Search for the cell housing the specified text and yield its [x, y] center coordinate. 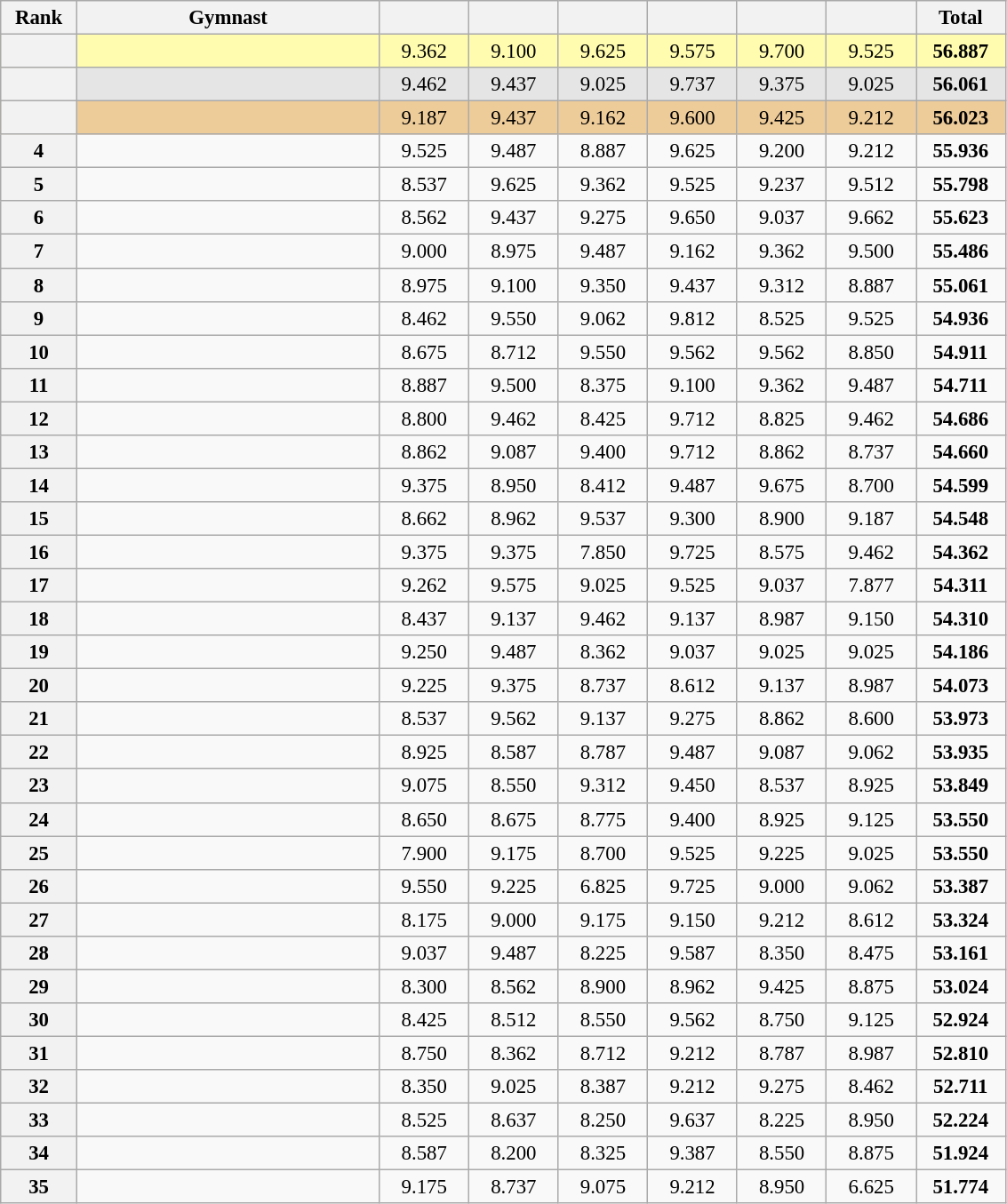
8.300 [425, 986]
14 [39, 485]
6.825 [603, 886]
26 [39, 886]
28 [39, 953]
22 [39, 753]
8.475 [871, 953]
7.850 [603, 552]
Rank [39, 18]
4 [39, 151]
8.175 [425, 920]
55.486 [960, 251]
9.675 [782, 485]
54.660 [960, 452]
53.324 [960, 920]
52.810 [960, 1053]
20 [39, 686]
9.200 [782, 151]
9.662 [871, 218]
9.600 [693, 118]
29 [39, 986]
18 [39, 619]
7 [39, 251]
10 [39, 352]
51.924 [960, 1153]
12 [39, 419]
21 [39, 719]
55.936 [960, 151]
54.911 [960, 352]
8.637 [514, 1120]
9.250 [425, 652]
8.825 [782, 419]
9.812 [693, 318]
7.900 [425, 853]
54.310 [960, 619]
11 [39, 385]
52.711 [960, 1087]
9.387 [693, 1153]
53.161 [960, 953]
Total [960, 18]
8.375 [603, 385]
56.023 [960, 118]
9.450 [693, 786]
8.600 [871, 719]
8.575 [782, 552]
53.935 [960, 753]
24 [39, 819]
8.200 [514, 1153]
5 [39, 185]
8 [39, 285]
8.850 [871, 352]
56.887 [960, 52]
32 [39, 1087]
15 [39, 519]
13 [39, 452]
9.300 [693, 519]
30 [39, 1020]
52.224 [960, 1120]
9.650 [693, 218]
23 [39, 786]
Gymnast [228, 18]
8.387 [603, 1087]
8.325 [603, 1153]
53.024 [960, 986]
9.700 [782, 52]
54.711 [960, 385]
17 [39, 586]
55.061 [960, 285]
6.625 [871, 1187]
9.262 [425, 586]
34 [39, 1153]
8.662 [425, 519]
56.061 [960, 84]
54.686 [960, 419]
9.737 [693, 84]
8.800 [425, 419]
8.512 [514, 1020]
52.924 [960, 1020]
9.587 [693, 953]
8.775 [603, 819]
16 [39, 552]
9.350 [603, 285]
9.637 [693, 1120]
54.548 [960, 519]
53.387 [960, 886]
54.186 [960, 652]
53.849 [960, 786]
9.237 [782, 185]
31 [39, 1053]
9.537 [603, 519]
27 [39, 920]
19 [39, 652]
54.073 [960, 686]
33 [39, 1120]
8.437 [425, 619]
8.650 [425, 819]
54.362 [960, 552]
55.623 [960, 218]
54.599 [960, 485]
51.774 [960, 1187]
8.250 [603, 1120]
25 [39, 853]
53.973 [960, 719]
9 [39, 318]
35 [39, 1187]
8.412 [603, 485]
7.877 [871, 586]
54.936 [960, 318]
9.512 [871, 185]
54.311 [960, 586]
6 [39, 218]
55.798 [960, 185]
